Identify which cell holds the provided text, then report its [X, Y] central coordinate. 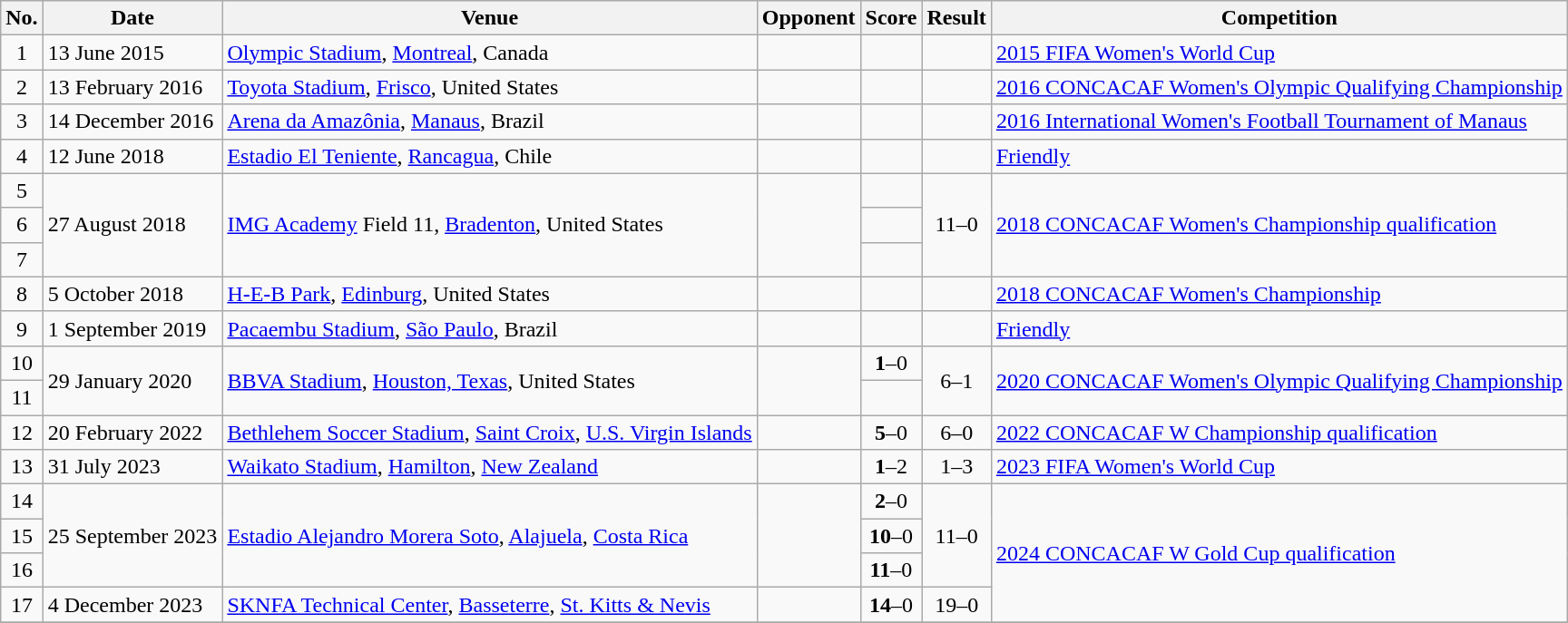
31 July 2023 [132, 467]
Estadio Alejandro Morera Soto, Alajuela, Costa Rica [490, 536]
2 [22, 87]
No. [22, 18]
27 August 2018 [132, 225]
3 [22, 122]
IMG Academy Field 11, Bradenton, United States [490, 225]
5 October 2018 [132, 294]
2024 CONCACAF W Gold Cup qualification [1279, 553]
11 [22, 397]
2018 CONCACAF Women's Championship [1279, 294]
SKNFA Technical Center, Basseterre, St. Kitts & Nevis [490, 605]
6–1 [956, 380]
2018 CONCACAF Women's Championship qualification [1279, 225]
9 [22, 328]
1 [22, 53]
4 [22, 156]
14–0 [891, 605]
10 [22, 363]
BBVA Stadium, Houston, Texas, United States [490, 380]
1 September 2019 [132, 328]
2–0 [891, 501]
Score [891, 18]
19–0 [956, 605]
1–2 [891, 467]
12 June 2018 [132, 156]
17 [22, 605]
16 [22, 570]
Pacaembu Stadium, São Paulo, Brazil [490, 328]
Date [132, 18]
Waikato Stadium, Hamilton, New Zealand [490, 467]
Toyota Stadium, Frisco, United States [490, 87]
6–0 [956, 433]
20 February 2022 [132, 433]
2023 FIFA Women's World Cup [1279, 467]
2020 CONCACAF Women's Olympic Qualifying Championship [1279, 380]
6 [22, 225]
Venue [490, 18]
Competition [1279, 18]
Opponent [808, 18]
5–0 [891, 433]
13 [22, 467]
25 September 2023 [132, 536]
14 [22, 501]
7 [22, 259]
4 December 2023 [132, 605]
14 December 2016 [132, 122]
13 June 2015 [132, 53]
10–0 [891, 536]
2022 CONCACAF W Championship qualification [1279, 433]
5 [22, 190]
1–3 [956, 467]
Arena da Amazônia, Manaus, Brazil [490, 122]
2016 CONCACAF Women's Olympic Qualifying Championship [1279, 87]
2016 International Women's Football Tournament of Manaus [1279, 122]
13 February 2016 [132, 87]
29 January 2020 [132, 380]
1–0 [891, 363]
Olympic Stadium, Montreal, Canada [490, 53]
2015 FIFA Women's World Cup [1279, 53]
Bethlehem Soccer Stadium, Saint Croix, U.S. Virgin Islands [490, 433]
H-E-B Park, Edinburg, United States [490, 294]
12 [22, 433]
15 [22, 536]
8 [22, 294]
Estadio El Teniente, Rancagua, Chile [490, 156]
Result [956, 18]
